Detect which cell encompasses the target text, then output its (x, y) center coordinate. 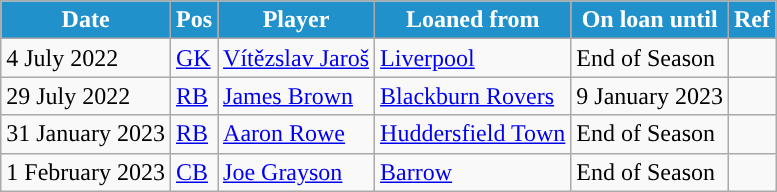
GK (194, 58)
1 February 2023 (86, 172)
29 July 2022 (86, 96)
Loaned from (473, 20)
Huddersfield Town (473, 134)
Player (296, 20)
CB (194, 172)
Liverpool (473, 58)
Date (86, 20)
On loan until (650, 20)
Ref (752, 20)
Joe Grayson (296, 172)
Blackburn Rovers (473, 96)
31 January 2023 (86, 134)
James Brown (296, 96)
4 July 2022 (86, 58)
Pos (194, 20)
Barrow (473, 172)
9 January 2023 (650, 96)
Vítězslav Jaroš (296, 58)
Aaron Rowe (296, 134)
